Find where the given text appears and provide that cell's center as (x, y) coordinate. 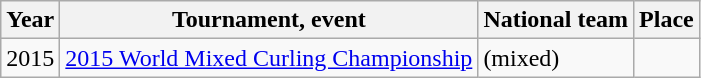
National team (556, 20)
Year (30, 20)
2015 World Mixed Curling Championship (269, 58)
Place (667, 20)
Tournament, event (269, 20)
(mixed) (556, 58)
2015 (30, 58)
